For the text-containing cell, return its midpoint in (x, y) coordinate format. 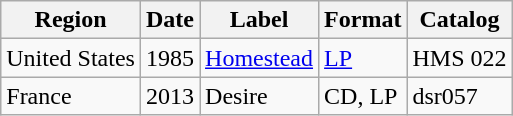
HMS 022 (460, 58)
Catalog (460, 20)
LP (363, 58)
Desire (260, 96)
2013 (170, 96)
France (71, 96)
Region (71, 20)
1985 (170, 58)
Format (363, 20)
dsr057 (460, 96)
United States (71, 58)
Date (170, 20)
CD, LP (363, 96)
Label (260, 20)
Homestead (260, 58)
